Capture the cell that displays the provided text and extract its (x, y) central coordinate. 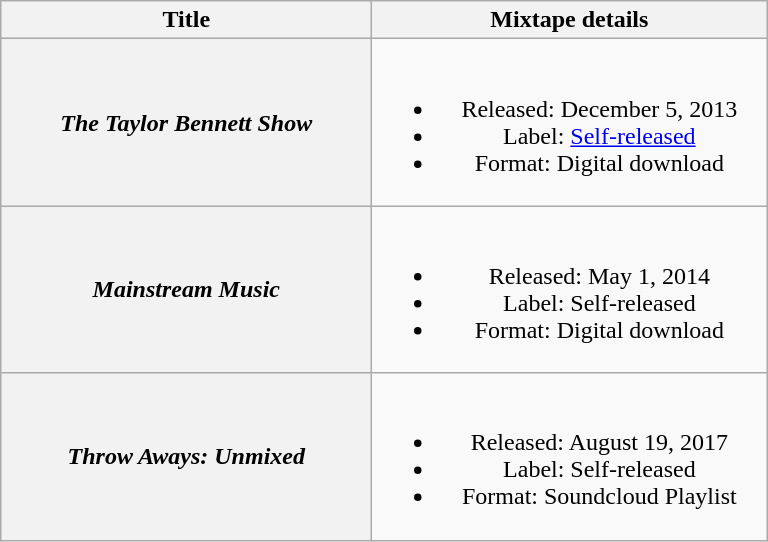
Released: December 5, 2013Label: Self-releasedFormat: Digital download (570, 122)
Throw Aways: Unmixed (186, 456)
Released: May 1, 2014Label: Self-releasedFormat: Digital download (570, 290)
Mixtape details (570, 20)
The Taylor Bennett Show (186, 122)
Mainstream Music (186, 290)
Released: August 19, 2017Label: Self-releasedFormat: Soundcloud Playlist (570, 456)
Title (186, 20)
